Return the (X, Y) coordinate for the center point of the cell that contains the specified text.  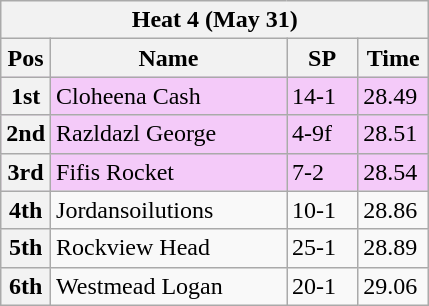
28.49 (394, 96)
SP (322, 58)
7-2 (322, 172)
Rockview Head (169, 248)
28.51 (394, 134)
4-9f (322, 134)
Name (169, 58)
1st (26, 96)
28.89 (394, 248)
Fifis Rocket (169, 172)
Razldazl George (169, 134)
Pos (26, 58)
Time (394, 58)
10-1 (322, 210)
14-1 (322, 96)
25-1 (322, 248)
3rd (26, 172)
29.06 (394, 286)
Heat 4 (May 31) (215, 20)
6th (26, 286)
5th (26, 248)
Cloheena Cash (169, 96)
Westmead Logan (169, 286)
4th (26, 210)
28.86 (394, 210)
28.54 (394, 172)
Jordansoilutions (169, 210)
20-1 (322, 286)
2nd (26, 134)
